Provide the [x, y] coordinate of the cell's center where the given text is located.  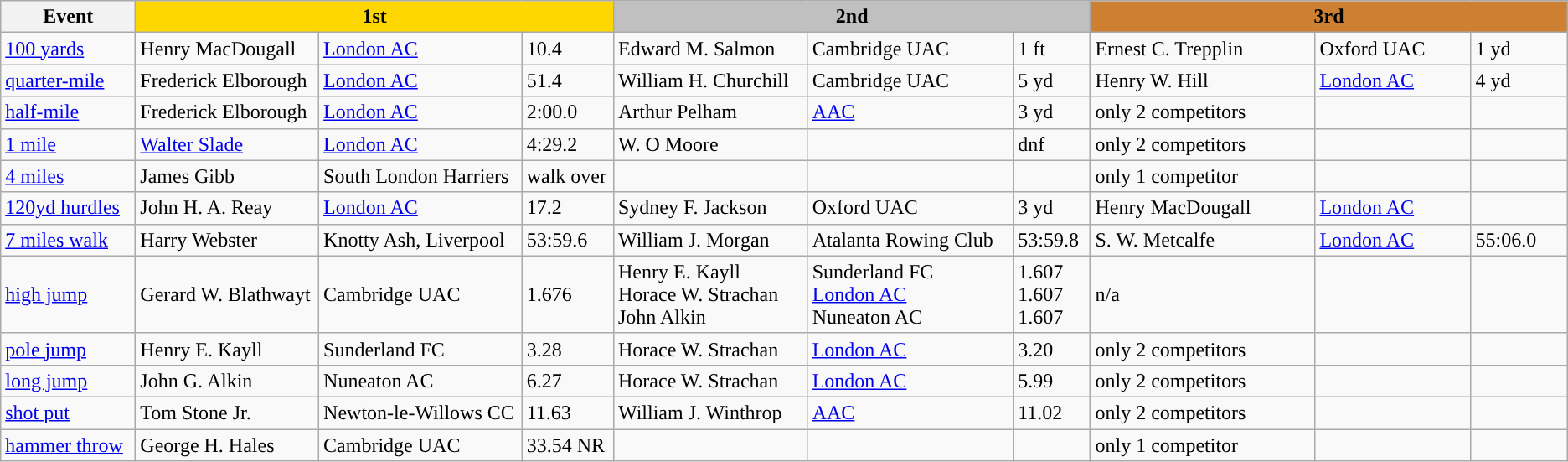
11.63 [568, 413]
2nd [851, 17]
3rd [1328, 17]
3.20 [1052, 349]
dnf [1052, 144]
1 mile [69, 144]
Walter Slade [228, 144]
5.99 [1052, 381]
half-mile [69, 112]
53:59.8 [1052, 240]
6.27 [568, 381]
William J. Morgan [710, 240]
walk over [568, 176]
Henry E. KayllHorace W. StrachanJohn Alkin [710, 294]
Sunderland FC [420, 349]
51.4 [568, 80]
Arthur Pelham [710, 112]
W. O Moore [710, 144]
Sunderland FCLondon AC Nuneaton AC [910, 294]
John H. A. Reay [228, 208]
Atalanta Rowing Club [910, 240]
3.28 [568, 349]
hammer throw [69, 445]
100 yards [69, 49]
high jump [69, 294]
South London Harriers [420, 176]
7 miles walk [69, 240]
long jump [69, 381]
55:06.0 [1519, 240]
5 yd [1052, 80]
James Gibb [228, 176]
quarter-mile [69, 80]
1 ft [1052, 49]
Ernest C. Trepplin [1203, 49]
Tom Stone Jr. [228, 413]
Event [69, 17]
Henry W. Hill [1203, 80]
4:29.2 [568, 144]
Knotty Ash, Liverpool [420, 240]
Sydney F. Jackson [710, 208]
George H. Hales [228, 445]
2:00.0 [568, 112]
Harry Webster [228, 240]
1.676 [568, 294]
pole jump [69, 349]
Edward M. Salmon [710, 49]
n/a [1203, 294]
John G. Alkin [228, 381]
1 yd [1519, 49]
10.4 [568, 49]
11.02 [1052, 413]
1st [375, 17]
Henry E. Kayll [228, 349]
120yd hurdles [69, 208]
4 miles [69, 176]
4 yd [1519, 80]
Gerard W. Blathwayt [228, 294]
William J. Winthrop [710, 413]
53:59.6 [568, 240]
Nuneaton AC [420, 381]
shot put [69, 413]
S. W. Metcalfe [1203, 240]
33.54 NR [568, 445]
17.2 [568, 208]
William H. Churchill [710, 80]
1.6071.6071.607 [1052, 294]
Newton-le-Willows CC [420, 413]
